Identify which cell holds the provided text, then report its [x, y] central coordinate. 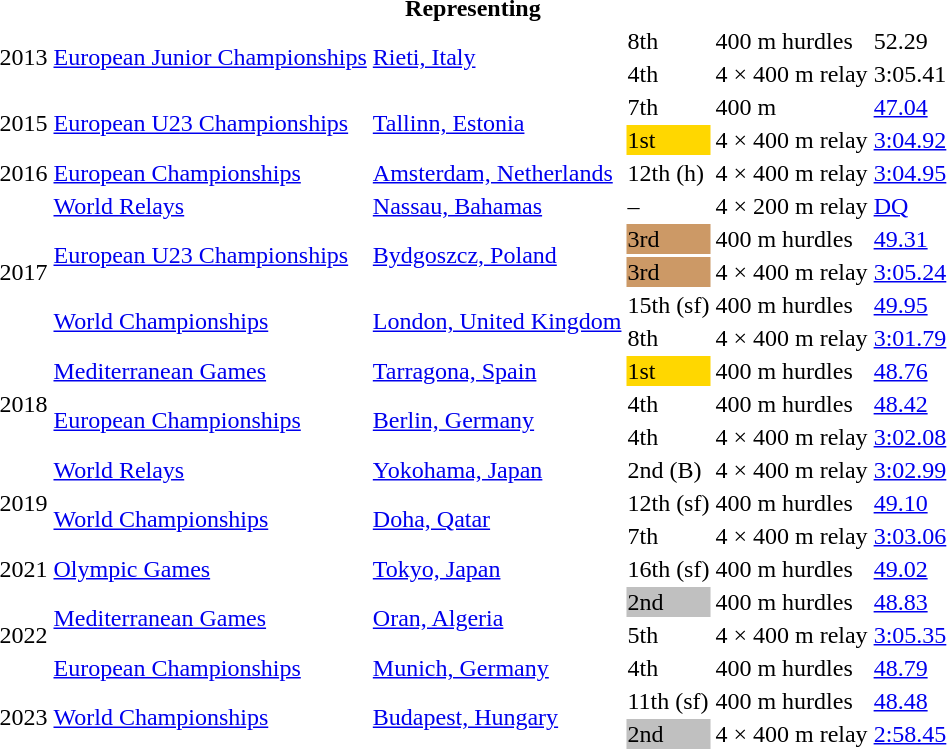
Munich, Germany [497, 668]
12th (sf) [668, 503]
12th (h) [668, 173]
London, United Kingdom [497, 322]
Oran, Algeria [497, 618]
2nd (B) [668, 470]
Nassau, Bahamas [497, 206]
Bydgoszcz, Poland [497, 256]
15th (sf) [668, 305]
400 m [792, 107]
European Junior Championships [210, 58]
Doha, Qatar [497, 520]
Tokyo, Japan [497, 569]
Tarragona, Spain [497, 371]
Budapest, Hungary [497, 718]
Yokohama, Japan [497, 470]
5th [668, 635]
11th (sf) [668, 701]
– [668, 206]
4 × 200 m relay [792, 206]
Rieti, Italy [497, 58]
Amsterdam, Netherlands [497, 173]
16th (sf) [668, 569]
Olympic Games [210, 569]
Tallinn, Estonia [497, 124]
Berlin, Germany [497, 420]
